Return [x, y] of the center of cell containing provided text 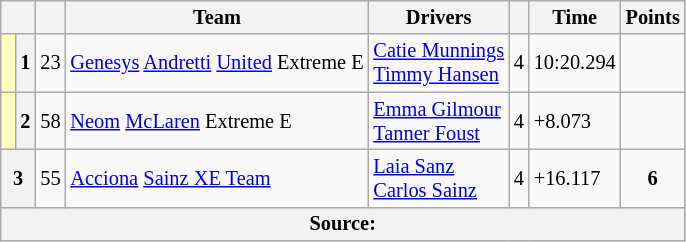
Neom McLaren Extreme E [216, 121]
Points [653, 17]
+8.073 [575, 121]
Acciona Sainz XE Team [216, 178]
Team [216, 17]
58 [50, 121]
10:20.294 [575, 63]
Genesys Andretti United Extreme E [216, 63]
Emma Gilmour Tanner Foust [438, 121]
Catie Munnings Timmy Hansen [438, 63]
Laia Sanz Carlos Sainz [438, 178]
55 [50, 178]
+16.117 [575, 178]
1 [26, 63]
6 [653, 178]
2 [26, 121]
3 [18, 178]
Time [575, 17]
Drivers [438, 17]
23 [50, 63]
Source: [343, 224]
